Pinpoint the cell where the given text exists, returning its (x, y) midpoint coordinate. 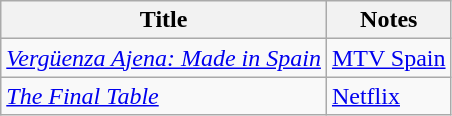
MTV Spain (388, 58)
Title (164, 20)
Vergüenza Ajena: Made in Spain (164, 58)
Notes (388, 20)
Netflix (388, 96)
The Final Table (164, 96)
